For the text-containing cell, return its midpoint in (x, y) coordinate format. 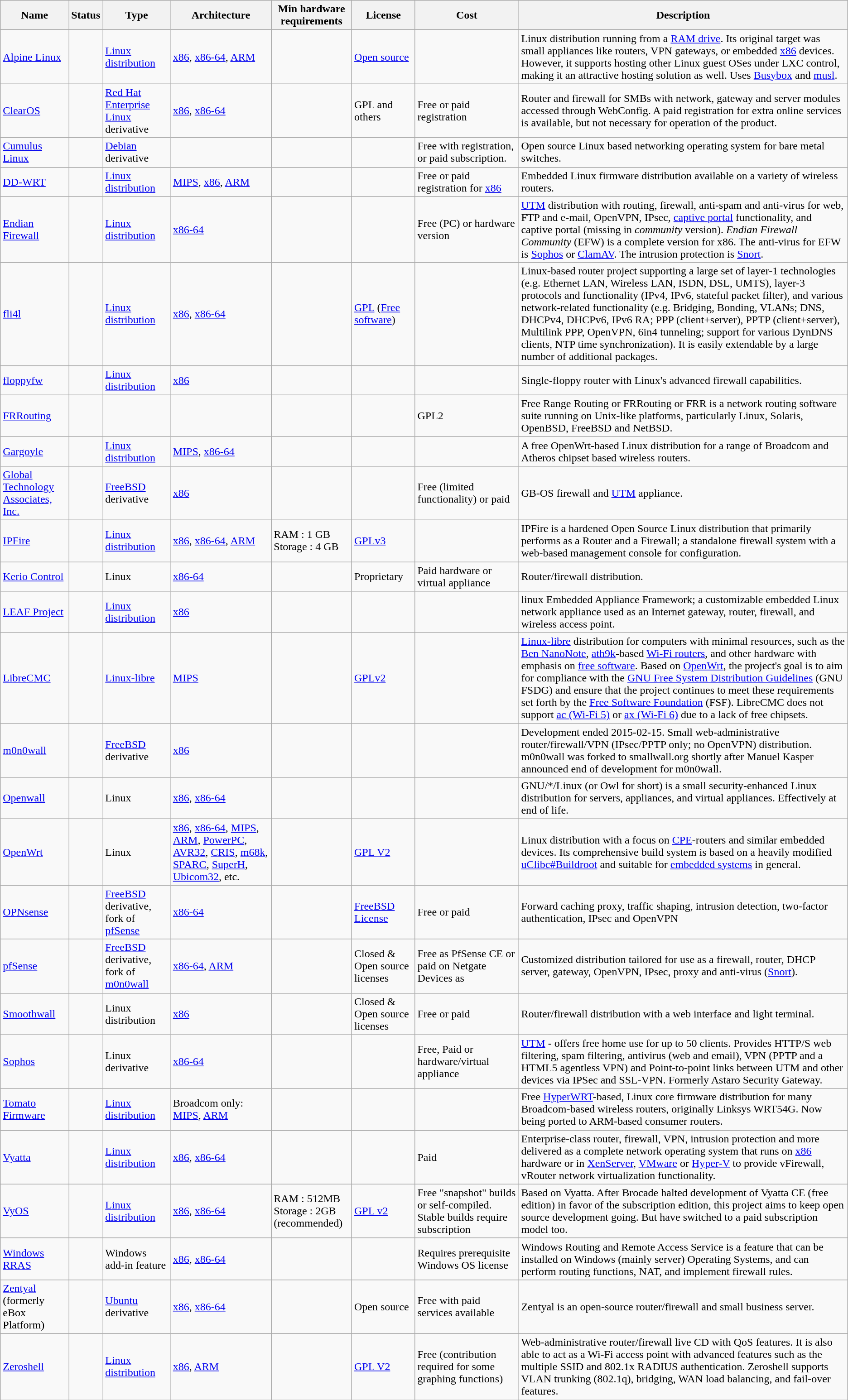
IPFire (34, 541)
Open source Linux based networking operating system for bare metal switches. (683, 152)
FreeBSD derivative, fork of m0n0wall (137, 966)
Router/firewall distribution with a web interface and light terminal. (683, 1014)
LEAF Project (34, 612)
FreeBSD derivative, fork of pfSense (137, 912)
Architecture (221, 15)
Status (86, 15)
Zeroshell (34, 1366)
Cumulus Linux (34, 152)
VyOS (34, 1211)
x86, ARM (221, 1366)
Ubuntu derivative (137, 1307)
Name (34, 15)
Openwall (34, 798)
License (383, 15)
MIPS, x86, ARM (221, 182)
Min hardware requirements (312, 15)
floppyfw (34, 380)
A free OpenWrt-based Linux distribution for a range of Broadcom and Atheros chipset based wireless routers. (683, 451)
pfSense (34, 966)
MIPS (221, 678)
Free, Paid or hardware/virtual appliance (467, 1061)
Kerio Control (34, 576)
Free with paid services available (467, 1307)
Red Hat Enterprise Linux derivative (137, 110)
Router/firewall distribution. (683, 576)
GPLv2 (383, 678)
Free with registration, or paid subscription. (467, 152)
Free (PC) or hardware version (467, 230)
GPL (Free software) (383, 314)
DD-WRT (34, 182)
Tomato Firmware (34, 1109)
Smoothwall (34, 1014)
FreeBSD License (383, 912)
Paid (467, 1157)
MIPS, x86-64 (221, 451)
Debian derivative (137, 152)
Description (683, 15)
Vyatta (34, 1157)
fli4l (34, 314)
Windows RRAS (34, 1259)
Requires prerequisite Windows OS license (467, 1259)
Linux derivative (137, 1061)
Free or paid registration for x86 (467, 182)
Embedded Linux firmware distribution available on a variety of wireless routers. (683, 182)
Free (limited functionality) or paid (467, 493)
Endian Firewall (34, 230)
Sophos (34, 1061)
Gargoyle (34, 451)
Type (137, 15)
GB-OS firewall and UTM appliance. (683, 493)
Broadcom only: MIPS, ARM (221, 1109)
FRRouting (34, 416)
Cost (467, 15)
Windows add-in feature (137, 1259)
GPLv3 (383, 541)
Free "snapshot" builds or self-compiled. Stable builds require subscription (467, 1211)
Alpine Linux (34, 57)
Global Technology Associates, Inc. (34, 493)
Forward caching proxy, traffic shaping, intrusion detection, two-factor authentication, IPsec and OpenVPN (683, 912)
ClearOS (34, 110)
Paid hardware or virtual appliance (467, 576)
RAM : 512MBStorage : 2GB(recommended) (312, 1211)
x86-64, ARM (221, 966)
m0n0wall (34, 751)
Free (contribution required for some graphing functions) (467, 1366)
Free or paid registration (467, 110)
OPNsense (34, 912)
LibreCMC (34, 678)
Customized distribution tailored for use as a firewall, router, DHCP server, gateway, OpenVPN, IPsec, proxy and anti-virus (Snort). (683, 966)
Zentyal (formerly eBox Platform) (34, 1307)
RAM : 1 GBStorage : 4 GB (312, 541)
GPL2 (467, 416)
Linux-libre (137, 678)
Single-floppy router with Linux's advanced firewall capabilities. (683, 380)
OpenWrt (34, 852)
GPL and others (383, 110)
Proprietary (383, 576)
Zentyal is an open-source router/firewall and small business server. (683, 1307)
x86, x86-64, MIPS, ARM, PowerPC, AVR32, CRIS, m68k, SPARC, SuperH, Ubicom32, etc. (221, 852)
GPL v2 (383, 1211)
Free as PfSense CE or paid on Netgate Devices as (467, 966)
